Capture the cell that displays the provided text and extract its [X, Y] central coordinate. 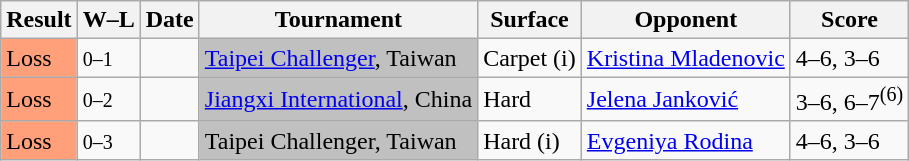
Hard (i) [530, 140]
3–6, 6–7(6) [849, 100]
Kristina Mladenovic [686, 58]
Jelena Janković [686, 100]
Hard [530, 100]
Carpet (i) [530, 58]
0–1 [108, 58]
Tournament [338, 20]
W–L [108, 20]
Opponent [686, 20]
Jiangxi International, China [338, 100]
Evgeniya Rodina [686, 140]
Surface [530, 20]
0–2 [108, 100]
Date [170, 20]
Result [39, 20]
Score [849, 20]
0–3 [108, 140]
